Determine the (x, y) coordinate at the center of the cell enclosing the given text.  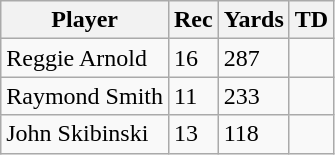
Raymond Smith (85, 96)
TD (311, 20)
Rec (193, 20)
Yards (254, 20)
13 (193, 134)
John Skibinski (85, 134)
11 (193, 96)
16 (193, 58)
233 (254, 96)
Player (85, 20)
Reggie Arnold (85, 58)
118 (254, 134)
287 (254, 58)
